From the cell containing the given text, extract its center point as [x, y] coordinate. 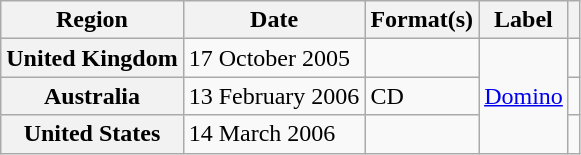
Format(s) [422, 20]
Date [274, 20]
Label [524, 20]
Domino [524, 96]
17 October 2005 [274, 58]
Australia [92, 96]
United Kingdom [92, 58]
13 February 2006 [274, 96]
14 March 2006 [274, 134]
United States [92, 134]
Region [92, 20]
CD [422, 96]
